Scan for the cell matching the given text and deliver its (X, Y) coordinate at center. 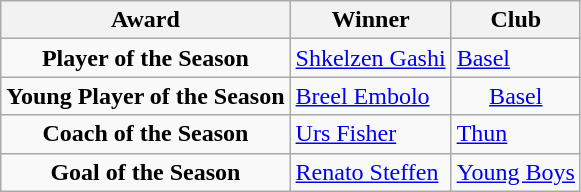
Award (146, 20)
Winner (370, 20)
Coach of the Season (146, 134)
Breel Embolo (370, 96)
Renato Steffen (370, 172)
Urs Fisher (370, 134)
Goal of the Season (146, 172)
Club (516, 20)
Player of the Season (146, 58)
Young Boys (516, 172)
Shkelzen Gashi (370, 58)
Young Player of the Season (146, 96)
Thun (516, 134)
